Return (X, Y) of the center of cell containing provided text 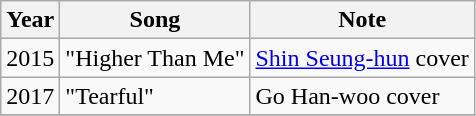
Note (362, 20)
Year (30, 20)
Go Han-woo cover (362, 96)
Shin Seung-hun cover (362, 58)
2017 (30, 96)
"Tearful" (155, 96)
"Higher Than Me" (155, 58)
2015 (30, 58)
Song (155, 20)
